Locate the cell with the specified text and output its (x, y) center coordinate. 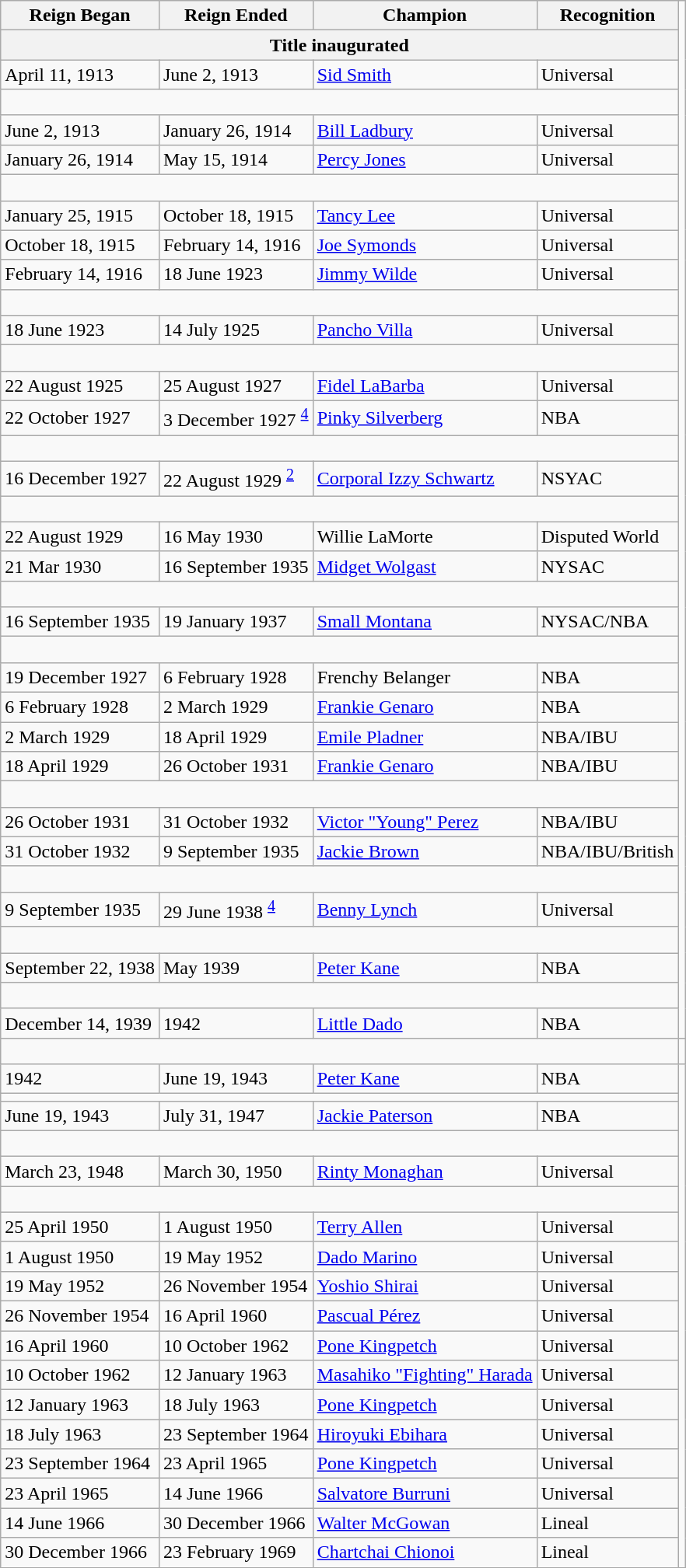
Reign Ended (236, 16)
22 August 1929 (80, 536)
25 August 1927 (236, 386)
Midget Wolgast (425, 566)
29 June 1938 4 (236, 910)
NSYAC (607, 479)
September 22, 1938 (80, 968)
March 30, 1950 (236, 1172)
Jimmy Wilde (425, 274)
Champion (425, 16)
Terry Allen (425, 1227)
Chartchai Chionoi (425, 1552)
Jackie Paterson (425, 1116)
Hiroyuki Ebihara (425, 1434)
NYSAC (607, 566)
14 July 1925 (236, 330)
May 15, 1914 (236, 159)
Jackie Brown (425, 851)
Little Dado (425, 1023)
NYSAC/NBA (607, 622)
Sid Smith (425, 75)
21 Mar 1930 (80, 566)
16 December 1927 (80, 479)
23 February 1969 (236, 1552)
Pancho Villa (425, 330)
22 August 1925 (80, 386)
March 23, 1948 (80, 1172)
Disputed World (607, 536)
16 May 1930 (236, 536)
Willie LaMorte (425, 536)
Reign Began (80, 16)
January 25, 1915 (80, 215)
3 December 1927 4 (236, 418)
Fidel LaBarba (425, 386)
Dado Marino (425, 1256)
Victor "Young" Perez (425, 822)
Percy Jones (425, 159)
Emile Pladner (425, 737)
Frenchy Belanger (425, 677)
Masahiko "Fighting" Harada (425, 1375)
December 14, 1939 (80, 1023)
July 31, 1947 (236, 1116)
Rinty Monaghan (425, 1172)
25 April 1950 (80, 1227)
NBA/IBU/British (607, 851)
Corporal Izzy Schwartz (425, 479)
Title inaugurated (339, 45)
Pascual Pérez (425, 1316)
Benny Lynch (425, 910)
Tancy Lee (425, 215)
Salvatore Burruni (425, 1493)
April 11, 1913 (80, 75)
22 October 1927 (80, 418)
Joe Symonds (425, 245)
Yoshio Shirai (425, 1287)
May 1939 (236, 968)
Walter McGowan (425, 1523)
19 January 1937 (236, 622)
Small Montana (425, 622)
19 December 1927 (80, 677)
Pinky Silverberg (425, 418)
Bill Ladbury (425, 130)
Recognition (607, 16)
22 August 1929 2 (236, 479)
